Determine the (X, Y) coordinate at the center of the cell enclosing the given text.  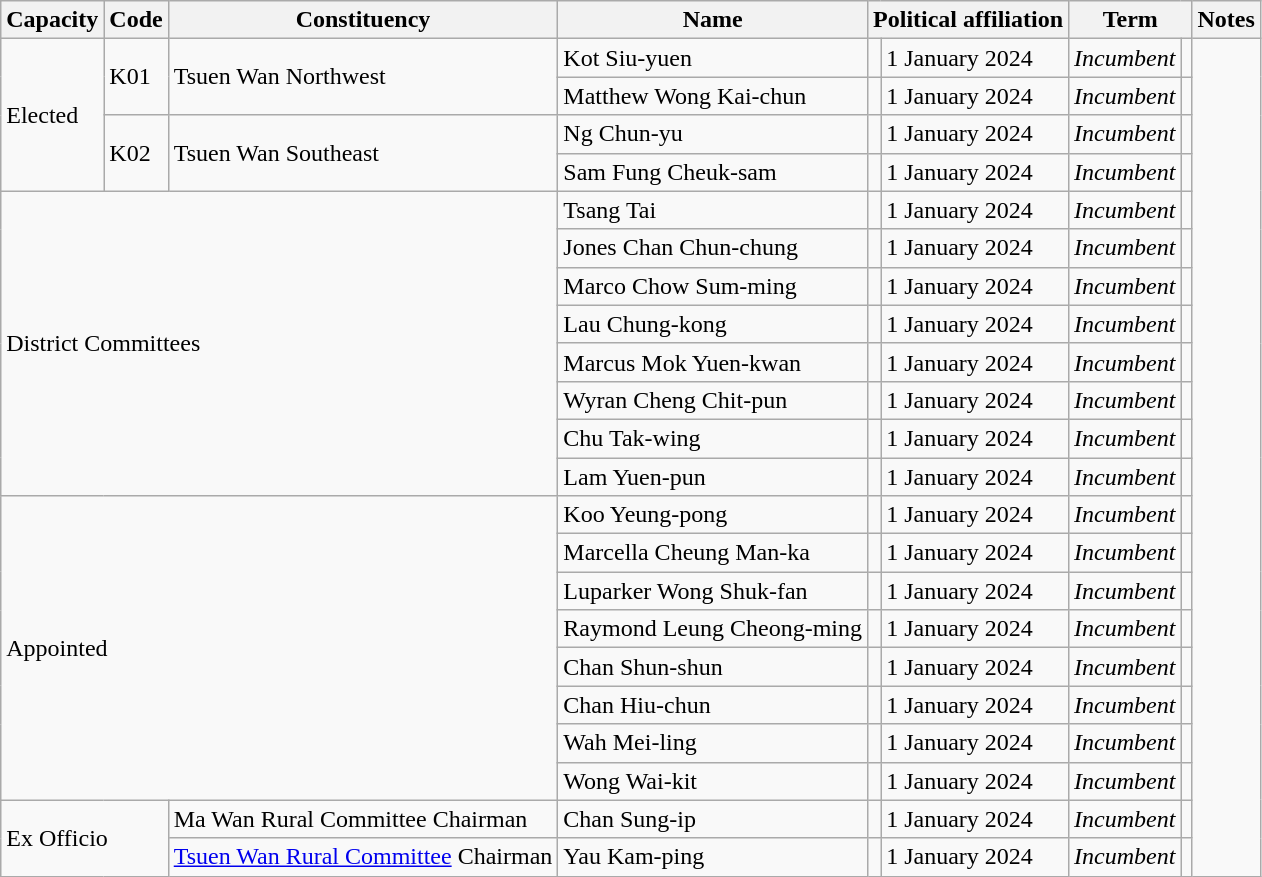
Jones Chan Chun-chung (713, 248)
Tsuen Wan Northwest (363, 77)
Raymond Leung Cheong-ming (713, 629)
Name (713, 20)
Code (136, 20)
Tsang Tai (713, 210)
Elected (52, 115)
Appointed (280, 648)
Chan Shun-shun (713, 667)
Chan Hiu-chun (713, 705)
Tsuen Wan Southeast (363, 153)
Capacity (52, 20)
District Committees (280, 343)
Lam Yuen-pun (713, 477)
Constituency (363, 20)
Matthew Wong Kai-chun (713, 96)
Yau Kam-ping (713, 857)
Ex Officio (84, 838)
Luparker Wong Shuk-fan (713, 591)
Tsuen Wan Rural Committee Chairman (363, 857)
Lau Chung-kong (713, 324)
Kot Siu-yuen (713, 58)
Notes (1226, 20)
Koo Yeung-pong (713, 515)
K01 (136, 77)
Wah Mei-ling (713, 743)
Sam Fung Cheuk-sam (713, 172)
Ng Chun-yu (713, 134)
Marcus Mok Yuen-kwan (713, 362)
Wyran Cheng Chit-pun (713, 400)
Political affiliation (968, 20)
Chu Tak-wing (713, 438)
Term (1130, 20)
Chan Sung-ip (713, 819)
Marcella Cheung Man-ka (713, 553)
Ma Wan Rural Committee Chairman (363, 819)
K02 (136, 153)
Marco Chow Sum-ming (713, 286)
Wong Wai-kit (713, 781)
